Scan for the cell matching the given text and deliver its (x, y) coordinate at center. 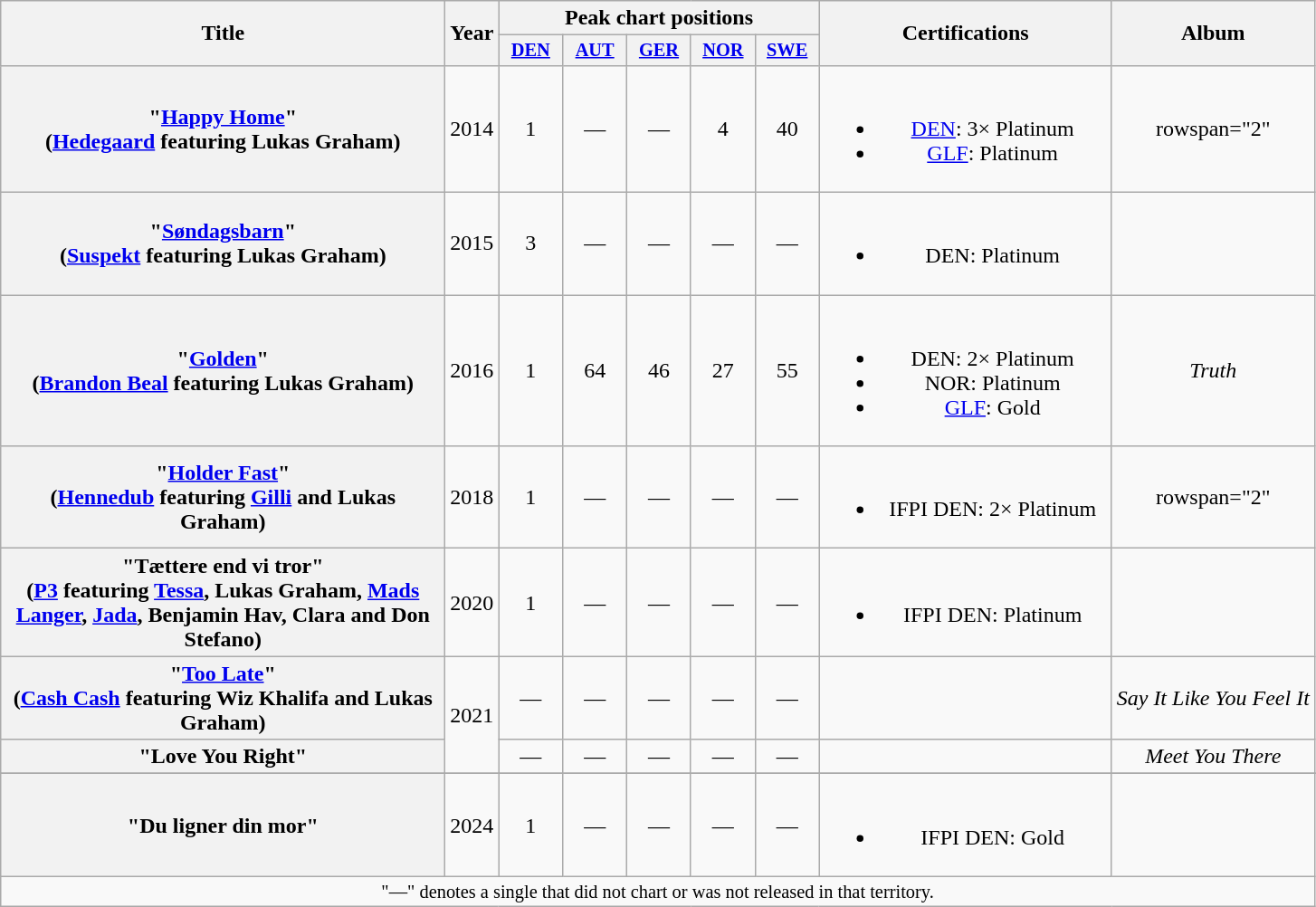
Year (472, 33)
"Love You Right" (223, 757)
2024 (472, 826)
"Golden"(Brandon Beal featuring Lukas Graham) (223, 371)
"—" denotes a single that did not chart or was not released in that territory. (658, 892)
2015 (472, 244)
Say It Like You Feel It (1213, 698)
GER (659, 51)
Meet You There (1213, 757)
2018 (472, 498)
IFPI DEN: Gold (965, 826)
"Tættere end vi tror"(P3 featuring Tessa, Lukas Graham, Mads Langer, Jada, Benjamin Hav, Clara and Don Stefano) (223, 603)
SWE (787, 51)
NOR (722, 51)
Truth (1213, 371)
Certifications (965, 33)
"Holder Fast"(Hennedub featuring Gilli and Lukas Graham) (223, 498)
Title (223, 33)
Peak chart positions (659, 18)
DEN: Platinum (965, 244)
IFPI DEN: Platinum (965, 603)
2020 (472, 603)
"Happy Home"(Hedegaard featuring Lukas Graham) (223, 129)
2014 (472, 129)
DEN (530, 51)
2016 (472, 371)
"Du ligner din mor" (223, 826)
"Too Late" (Cash Cash featuring Wiz Khalifa and Lukas Graham) (223, 698)
IFPI DEN: 2× Platinum (965, 498)
Album (1213, 33)
64 (596, 371)
3 (530, 244)
46 (659, 371)
DEN: 2× PlatinumNOR: PlatinumGLF: Gold (965, 371)
"Søndagsbarn"(Suspekt featuring Lukas Graham) (223, 244)
DEN: 3× PlatinumGLF: Platinum (965, 129)
55 (787, 371)
AUT (596, 51)
40 (787, 129)
2021 (472, 715)
27 (722, 371)
4 (722, 129)
